Pinpoint the cell where the given text exists, returning its (X, Y) midpoint coordinate. 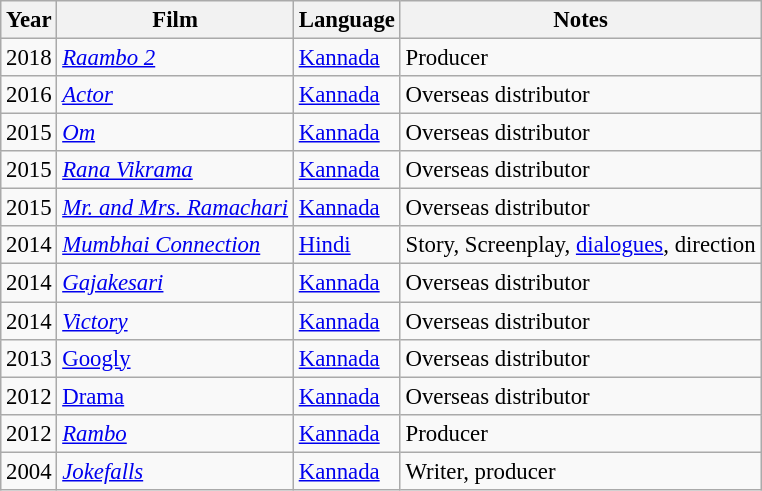
Writer, producer (580, 471)
Actor (176, 95)
Drama (176, 396)
Hindi (346, 245)
Jokefalls (176, 471)
Notes (580, 20)
2013 (29, 358)
Year (29, 20)
Mr. and Mrs. Ramachari (176, 208)
Victory (176, 321)
Raambo 2 (176, 58)
Gajakesari (176, 283)
Film (176, 20)
Om (176, 133)
Rana Vikrama (176, 170)
Story, Screenplay, dialogues, direction (580, 245)
Googly (176, 358)
2004 (29, 471)
Rambo (176, 433)
Language (346, 20)
Mumbhai Connection (176, 245)
2018 (29, 58)
2016 (29, 95)
